Find where the given text appears and provide that cell's center as [x, y] coordinate. 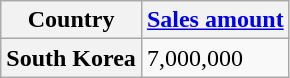
7,000,000 [215, 58]
South Korea [72, 58]
Sales amount [215, 20]
Country [72, 20]
